For the text-containing cell, return its midpoint in (x, y) coordinate format. 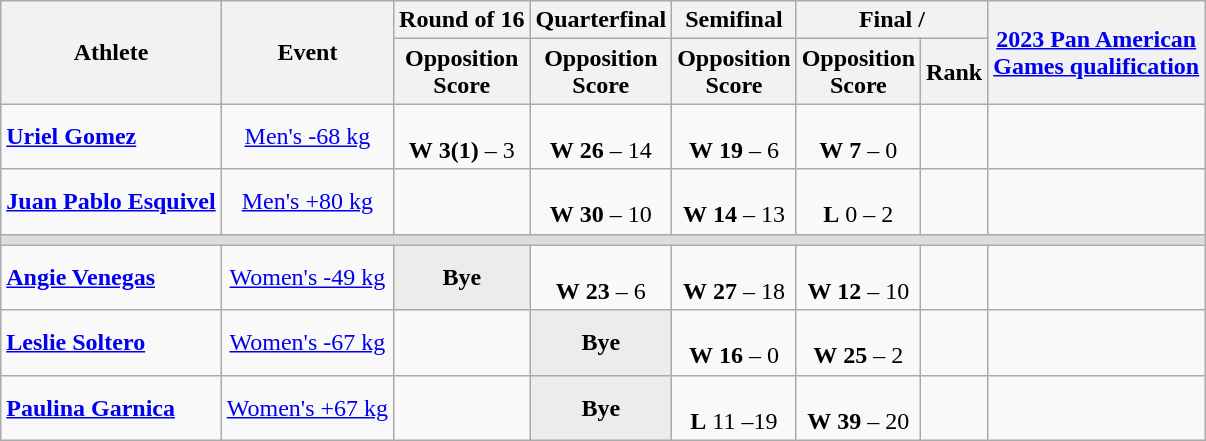
Women's -49 kg (307, 278)
Men's -68 kg (307, 136)
Angie Venegas (111, 278)
Rank (954, 72)
W 16 – 0 (734, 342)
Women's +67 kg (307, 408)
Athlete (111, 52)
Final / (892, 20)
W 7 – 0 (858, 136)
W 12 – 10 (858, 278)
Women's -67 kg (307, 342)
W 25 – 2 (858, 342)
W 39 – 20 (858, 408)
L 0 – 2 (858, 202)
2023 Pan American Games qualification (1096, 52)
Round of 16 (462, 20)
Quarterfinal (601, 20)
W 3(1) – 3 (462, 136)
Paulina Garnica (111, 408)
Juan Pablo Esquivel (111, 202)
Semifinal (734, 20)
Event (307, 52)
W 26 – 14 (601, 136)
L 11 –19 (734, 408)
W 27 – 18 (734, 278)
W 23 – 6 (601, 278)
Men's +80 kg (307, 202)
Uriel Gomez (111, 136)
W 19 – 6 (734, 136)
Leslie Soltero (111, 342)
W 14 – 13 (734, 202)
W 30 – 10 (601, 202)
